Extract the [x, y] coordinate from the center of the cell holding the provided text.  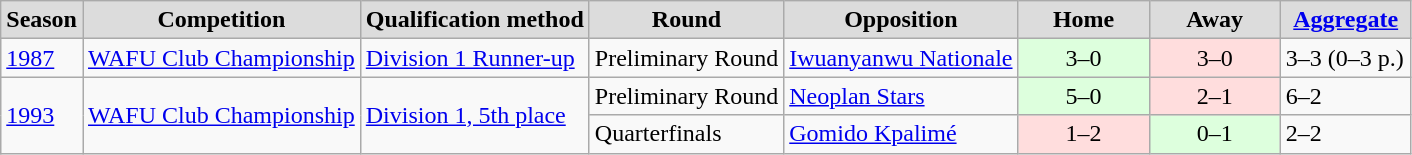
Qualification method [474, 20]
Competition [221, 20]
3–3 (0–3 p.) [1346, 58]
Round [686, 20]
Quarterfinals [686, 134]
Home [1084, 20]
Division 1, 5th place [474, 115]
1–2 [1084, 134]
Iwuanyanwu Nationale [901, 58]
Season [42, 20]
Gomido Kpalimé [901, 134]
Neoplan Stars [901, 96]
Aggregate [1346, 20]
1993 [42, 115]
1987 [42, 58]
Away [1214, 20]
0–1 [1214, 134]
5–0 [1084, 96]
6–2 [1346, 96]
2–1 [1214, 96]
Opposition [901, 20]
Division 1 Runner-up [474, 58]
2–2 [1346, 134]
